Scan for the cell matching the given text and deliver its [X, Y] coordinate at center. 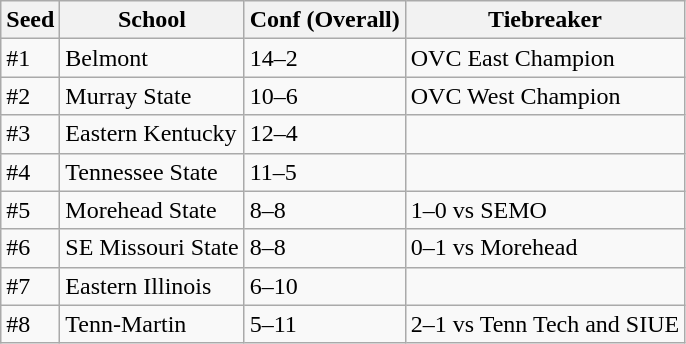
Eastern Illinois [152, 286]
#7 [30, 286]
Conf (Overall) [324, 20]
Tiebreaker [544, 20]
#3 [30, 134]
10–6 [324, 96]
Belmont [152, 58]
Murray State [152, 96]
Seed [30, 20]
#2 [30, 96]
11–5 [324, 172]
OVC West Champion [544, 96]
OVC East Champion [544, 58]
#6 [30, 248]
14–2 [324, 58]
6–10 [324, 286]
#8 [30, 324]
0–1 vs Morehead [544, 248]
#1 [30, 58]
Tenn-Martin [152, 324]
Tennessee State [152, 172]
School [152, 20]
1–0 vs SEMO [544, 210]
5–11 [324, 324]
12–4 [324, 134]
Morehead State [152, 210]
#4 [30, 172]
2–1 vs Tenn Tech and SIUE [544, 324]
SE Missouri State [152, 248]
#5 [30, 210]
Eastern Kentucky [152, 134]
